Scan for the cell matching the given text and deliver its [X, Y] coordinate at center. 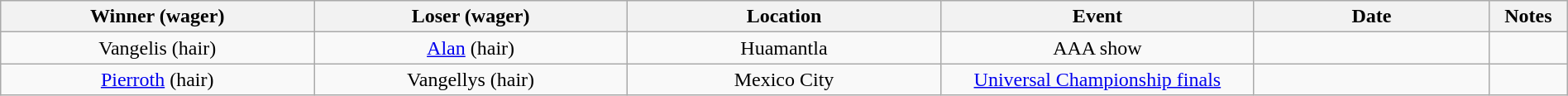
Vangellys (hair) [471, 79]
AAA show [1097, 48]
Winner (wager) [157, 17]
Huamantla [784, 48]
Vangelis (hair) [157, 48]
Event [1097, 17]
Universal Championship finals [1097, 79]
Notes [1528, 17]
Alan (hair) [471, 48]
Location [784, 17]
Mexico City [784, 79]
Pierroth (hair) [157, 79]
Date [1371, 17]
Loser (wager) [471, 17]
